From the cell containing the given text, extract its center point as [x, y] coordinate. 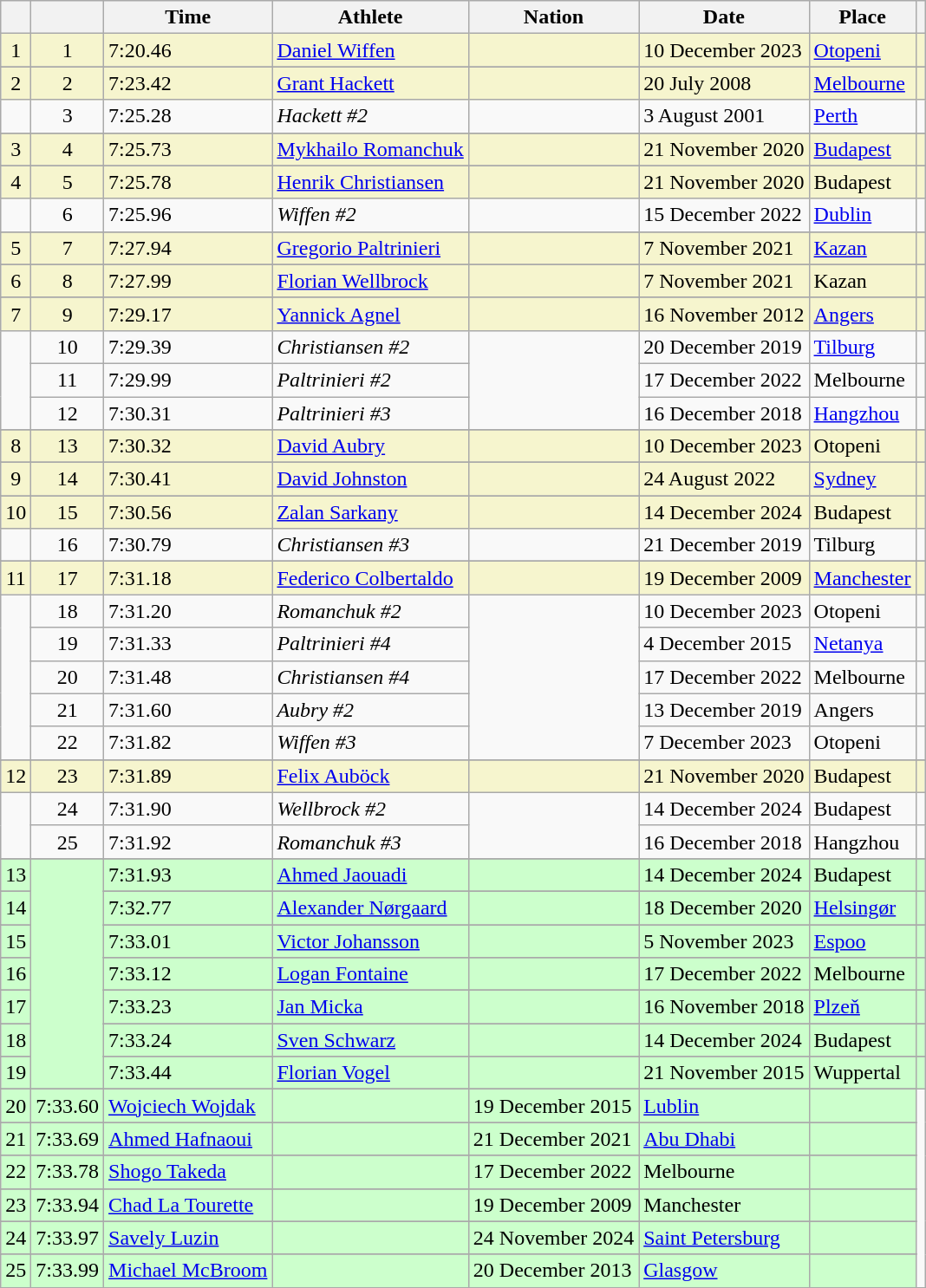
Wiffen #3 [370, 743]
Perth [862, 116]
15 December 2022 [724, 215]
Time [188, 17]
7:33.69 [68, 1139]
Glasgow [724, 1271]
7:33.01 [188, 940]
7:29.39 [188, 347]
Saint Petersburg [724, 1238]
Zalan Sarkany [370, 512]
21 December 2021 [553, 1139]
16 November 2012 [724, 314]
David Johnston [370, 479]
7:27.94 [188, 248]
Wuppertal [862, 1073]
4 December 2015 [724, 644]
7:33.60 [68, 1106]
Wojciech Wojdak [188, 1106]
7:31.93 [188, 875]
5 November 2023 [724, 940]
7:23.42 [188, 83]
Alexander Nørgaard [370, 907]
7:25.78 [188, 182]
18 December 2020 [724, 907]
Ahmed Jaouadi [370, 875]
7:31.90 [188, 809]
Athlete [370, 17]
7:31.60 [188, 710]
Lublin [724, 1106]
19 December 2015 [553, 1106]
David Aubry [370, 446]
7:32.77 [188, 907]
7:31.48 [188, 677]
7:30.32 [188, 446]
16 November 2018 [724, 1007]
24 August 2022 [724, 479]
21 December 2019 [724, 545]
Date [724, 17]
7:33.99 [68, 1271]
7:33.44 [188, 1073]
7:25.73 [188, 149]
24 November 2024 [553, 1238]
13 December 2019 [724, 710]
21 November 2015 [724, 1073]
20 December 2013 [553, 1271]
Wellbrock #2 [370, 809]
Daniel Wiffen [370, 50]
Helsingør [862, 907]
Christiansen #3 [370, 545]
Grant Hackett [370, 83]
7:33.12 [188, 974]
Netanya [862, 644]
Florian Vogel [370, 1073]
Gregorio Paltrinieri [370, 248]
Yannick Agnel [370, 314]
7:33.24 [188, 1040]
Ahmed Hafnaoui [188, 1139]
7:25.28 [188, 116]
Chad La Tourette [188, 1205]
Felix Auböck [370, 776]
7:20.46 [188, 50]
Place [862, 17]
Savely Luzin [188, 1238]
7:33.97 [68, 1238]
Mykhailo Romanchuk [370, 149]
Victor Johansson [370, 940]
20 December 2019 [724, 347]
Aubry #2 [370, 710]
Jan Micka [370, 1007]
7:29.99 [188, 380]
7:27.99 [188, 281]
Dublin [862, 215]
Espoo [862, 940]
7:30.79 [188, 545]
Abu Dhabi [724, 1139]
7:33.94 [68, 1205]
3 August 2001 [724, 116]
Michael McBroom [188, 1271]
7:31.89 [188, 776]
Wiffen #2 [370, 215]
7:33.23 [188, 1007]
7:33.78 [68, 1172]
Federico Colbertaldo [370, 578]
Christiansen #2 [370, 347]
Florian Wellbrock [370, 281]
Sven Schwarz [370, 1040]
Romanchuk #3 [370, 842]
Paltrinieri #4 [370, 644]
7:31.18 [188, 578]
7:30.31 [188, 413]
Hackett #2 [370, 116]
Nation [553, 17]
7:25.96 [188, 215]
Henrik Christiansen [370, 182]
7 December 2023 [724, 743]
Logan Fontaine [370, 974]
Paltrinieri #2 [370, 380]
7:31.33 [188, 644]
20 July 2008 [724, 83]
Shogo Takeda [188, 1172]
7:31.82 [188, 743]
7:30.41 [188, 479]
7:31.20 [188, 611]
7:29.17 [188, 314]
Paltrinieri #3 [370, 413]
7:30.56 [188, 512]
Sydney [862, 479]
7:31.92 [188, 842]
Plzeň [862, 1007]
Romanchuk #2 [370, 611]
Christiansen #4 [370, 677]
